Pinpoint the cell where the given text exists, returning its (x, y) midpoint coordinate. 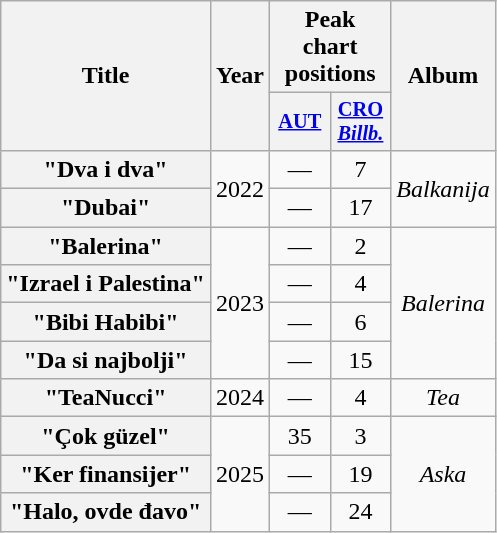
2025 (240, 474)
AUT (300, 122)
"Izrael i Palestina" (106, 284)
"Bibi Habibi" (106, 322)
17 (360, 208)
"Da si najbolji" (106, 360)
6 (360, 322)
Aska (443, 474)
"Dva i dva" (106, 169)
"Dubai" (106, 208)
24 (360, 512)
15 (360, 360)
Balerina (443, 303)
Balkanija (443, 188)
2024 (240, 398)
3 (360, 436)
Title (106, 76)
35 (300, 436)
2022 (240, 188)
7 (360, 169)
2023 (240, 303)
CROBillb. (360, 122)
"TeaNucci" (106, 398)
2 (360, 246)
Album (443, 76)
Year (240, 76)
"Ker finansijer" (106, 474)
"Çok güzel" (106, 436)
Peak chart positions (330, 47)
"Halo, ovde đavo" (106, 512)
Tea (443, 398)
19 (360, 474)
"Balerina" (106, 246)
